Capture the cell that displays the provided text and extract its (X, Y) central coordinate. 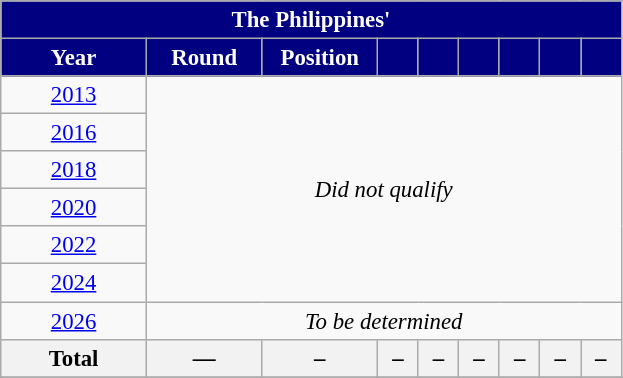
Position (320, 58)
2013 (74, 95)
Total (74, 358)
2026 (74, 321)
Year (74, 58)
2016 (74, 133)
— (204, 358)
Did not qualify (384, 189)
2020 (74, 208)
Round (204, 58)
To be determined (384, 321)
The Philippines' (311, 20)
2018 (74, 170)
2022 (74, 245)
2024 (74, 283)
